From the cell containing the given text, extract its center point as [x, y] coordinate. 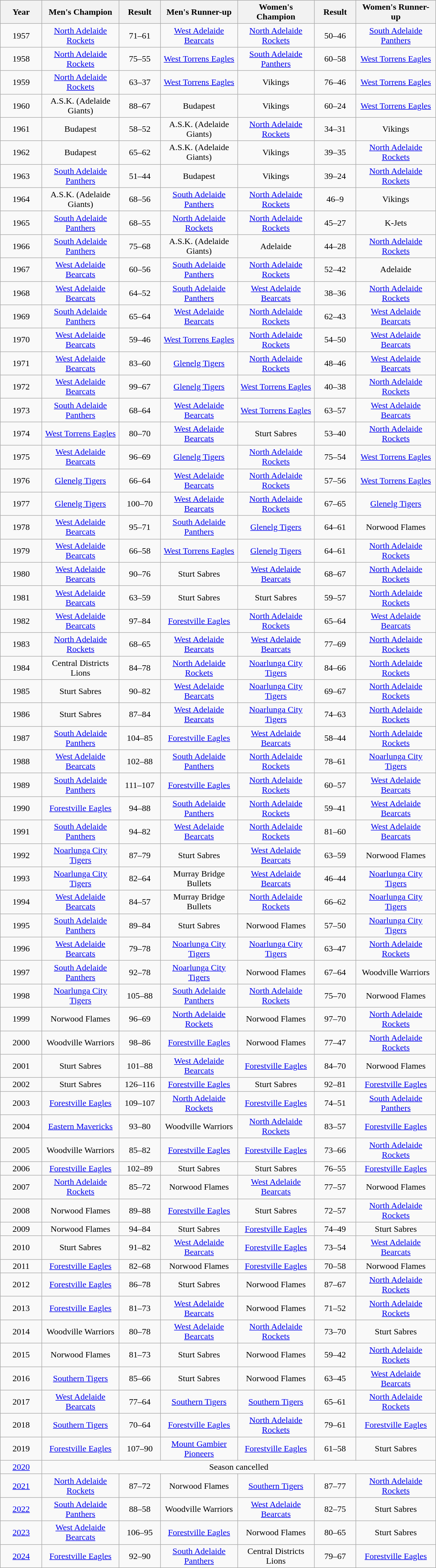
85–66 [140, 1378]
68–64 [140, 410]
48–46 [335, 364]
K-Jets [396, 222]
1969 [21, 317]
1958 [21, 59]
1981 [21, 598]
1971 [21, 364]
2014 [21, 1331]
46–9 [335, 199]
70–64 [140, 1425]
Women's Runner-up [396, 12]
99–67 [140, 387]
75–54 [335, 457]
59–41 [335, 808]
2024 [21, 1556]
1980 [21, 574]
1975 [21, 457]
62–43 [335, 317]
76–46 [335, 82]
2010 [21, 1248]
2012 [21, 1284]
1957 [21, 35]
67–65 [335, 504]
106–95 [140, 1533]
77–69 [335, 644]
63–45 [335, 1378]
1982 [21, 621]
86–78 [140, 1284]
2021 [21, 1486]
1979 [21, 551]
46–44 [335, 878]
71–52 [335, 1308]
84–78 [140, 667]
81–60 [335, 832]
74–49 [335, 1229]
2006 [21, 1168]
59–57 [335, 598]
73–70 [335, 1331]
80–70 [140, 433]
89–88 [140, 1210]
1986 [21, 715]
70–58 [335, 1266]
1978 [21, 527]
105–88 [140, 996]
83–57 [335, 1127]
1988 [21, 762]
1972 [21, 387]
1964 [21, 199]
102–89 [140, 1168]
Eastern Mavericks [81, 1127]
1987 [21, 738]
79–67 [335, 1556]
1996 [21, 949]
2016 [21, 1378]
88–58 [140, 1509]
1993 [21, 878]
87–77 [335, 1486]
45–27 [335, 222]
90–82 [140, 691]
84–70 [335, 1066]
Mount Gambier Pioneers [199, 1448]
2020 [21, 1467]
1983 [21, 644]
91–82 [140, 1248]
38–36 [335, 293]
80–78 [140, 1331]
78–61 [335, 762]
59–42 [335, 1355]
65–62 [140, 153]
2015 [21, 1355]
98–86 [140, 1042]
1991 [21, 832]
68–55 [140, 222]
1967 [21, 269]
57–56 [335, 480]
101–88 [140, 1066]
79–78 [140, 949]
68–67 [335, 574]
1966 [21, 246]
2001 [21, 1066]
66–62 [335, 902]
109–107 [140, 1103]
92–81 [335, 1085]
2007 [21, 1187]
77–64 [140, 1402]
1989 [21, 785]
2008 [21, 1210]
67–64 [335, 972]
72–57 [335, 1210]
97–84 [140, 621]
40–38 [335, 387]
74–51 [335, 1103]
2009 [21, 1229]
60–58 [335, 59]
1960 [21, 106]
2017 [21, 1402]
75–70 [335, 996]
76–55 [335, 1168]
77–47 [335, 1042]
92–78 [140, 972]
60–56 [140, 269]
1963 [21, 176]
68–65 [140, 644]
2011 [21, 1266]
60–24 [335, 106]
66–64 [140, 480]
59–46 [140, 340]
94–88 [140, 808]
61–58 [335, 1448]
1992 [21, 855]
100–70 [140, 504]
82–64 [140, 878]
87–72 [140, 1486]
39–24 [335, 176]
52–42 [335, 269]
2000 [21, 1042]
1973 [21, 410]
79–61 [335, 1425]
65–61 [335, 1402]
57–50 [335, 925]
Men's Champion [81, 12]
2022 [21, 1509]
39–35 [335, 153]
Women's Champion [276, 12]
73–54 [335, 1248]
1976 [21, 480]
51–44 [140, 176]
1994 [21, 902]
2013 [21, 1308]
107–90 [140, 1448]
82–75 [335, 1509]
88–67 [140, 106]
87–79 [140, 855]
2023 [21, 1533]
1998 [21, 996]
1985 [21, 691]
1961 [21, 129]
85–82 [140, 1150]
87–67 [335, 1284]
111–107 [140, 785]
82–68 [140, 1266]
1990 [21, 808]
104–85 [140, 738]
80–65 [335, 1533]
58–52 [140, 129]
64–52 [140, 293]
50–46 [335, 35]
89–84 [140, 925]
71–61 [140, 35]
34–31 [335, 129]
94–84 [140, 1229]
73–66 [335, 1150]
1977 [21, 504]
54–50 [335, 340]
1995 [21, 925]
1962 [21, 153]
2019 [21, 1448]
1974 [21, 433]
126–116 [140, 1085]
Year [21, 12]
1968 [21, 293]
90–76 [140, 574]
1970 [21, 340]
77–57 [335, 1187]
Men's Runner-up [199, 12]
84–66 [335, 667]
97–70 [335, 1019]
1959 [21, 82]
58–44 [335, 738]
2002 [21, 1085]
85–72 [140, 1187]
2005 [21, 1150]
60–57 [335, 785]
63–57 [335, 410]
63–37 [140, 82]
92–90 [140, 1556]
87–84 [140, 715]
53–40 [335, 433]
1999 [21, 1019]
69–67 [335, 691]
84–57 [140, 902]
74–63 [335, 715]
2003 [21, 1103]
75–55 [140, 59]
Season cancelled [239, 1467]
93–80 [140, 1127]
2004 [21, 1127]
102–88 [140, 762]
75–68 [140, 246]
63–47 [335, 949]
83–60 [140, 364]
2018 [21, 1425]
44–28 [335, 246]
1984 [21, 667]
94–82 [140, 832]
95–71 [140, 527]
66–58 [140, 551]
1997 [21, 972]
1965 [21, 222]
68–56 [140, 199]
